Identify which cell holds the provided text, then report its (x, y) central coordinate. 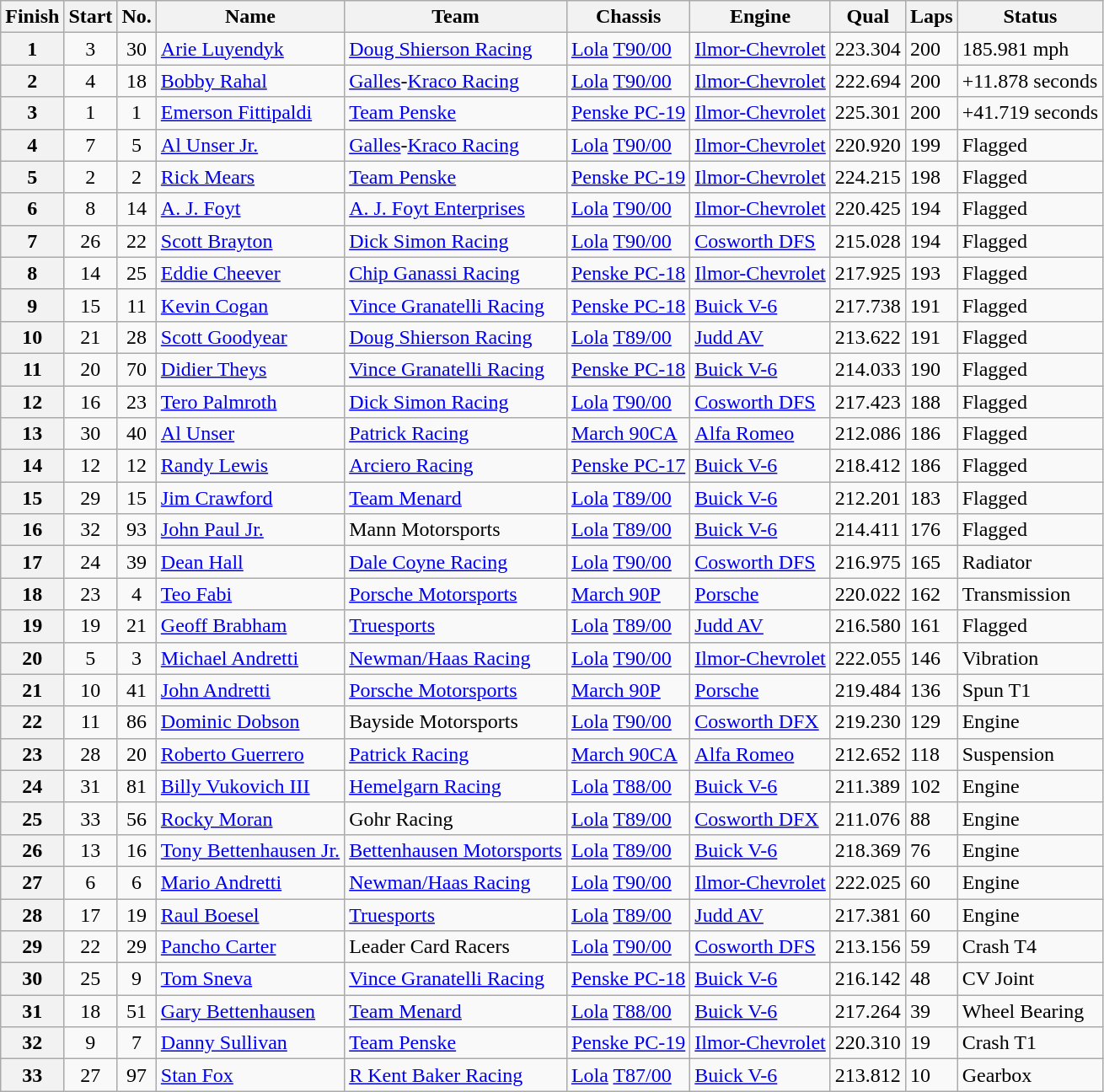
48 (931, 979)
Qual (868, 17)
70 (137, 369)
Lola T87/00 (628, 1075)
224.215 (868, 177)
217.264 (868, 1011)
Chip Ganassi Racing (456, 273)
Mann Motorsports (456, 530)
Name (249, 17)
Roberto Guerrero (249, 754)
225.301 (868, 113)
Team (456, 17)
129 (931, 722)
146 (931, 658)
88 (931, 818)
81 (137, 786)
216.580 (868, 626)
Geoff Brabham (249, 626)
213.812 (868, 1075)
Pancho Carter (249, 947)
183 (931, 498)
Gary Bettenhausen (249, 1011)
A. J. Foyt Enterprises (456, 209)
Arie Luyendyk (249, 49)
Tom Sneva (249, 979)
219.484 (868, 690)
97 (137, 1075)
188 (931, 402)
40 (137, 434)
John Andretti (249, 690)
A. J. Foyt (249, 209)
Scott Brayton (249, 241)
218.412 (868, 466)
213.622 (868, 337)
220.425 (868, 209)
Start (91, 17)
Dale Coyne Racing (456, 562)
Bayside Motorsports (456, 722)
118 (931, 754)
59 (931, 947)
John Paul Jr. (249, 530)
222.055 (868, 658)
193 (931, 273)
Laps (931, 17)
Dean Hall (249, 562)
Crash T4 (1030, 947)
223.304 (868, 49)
165 (931, 562)
Scott Goodyear (249, 337)
198 (931, 177)
51 (137, 1011)
214.033 (868, 369)
Bobby Rahal (249, 81)
Status (1030, 17)
Dominic Dobson (249, 722)
213.156 (868, 947)
93 (137, 530)
190 (931, 369)
Hemelgarn Racing (456, 786)
76 (931, 850)
Danny Sullivan (249, 1043)
CV Joint (1030, 979)
86 (137, 722)
222.694 (868, 81)
212.086 (868, 434)
Crash T1 (1030, 1043)
162 (931, 594)
Mario Andretti (249, 882)
Jim Crawford (249, 498)
Rick Mears (249, 177)
212.652 (868, 754)
Tero Palmroth (249, 402)
Billy Vukovich III (249, 786)
Michael Andretti (249, 658)
41 (137, 690)
217.381 (868, 914)
212.201 (868, 498)
220.310 (868, 1043)
161 (931, 626)
211.389 (868, 786)
56 (137, 818)
Arciero Racing (456, 466)
Stan Fox (249, 1075)
Tony Bettenhausen Jr. (249, 850)
102 (931, 786)
Leader Card Racers (456, 947)
217.925 (868, 273)
R Kent Baker Racing (456, 1075)
217.423 (868, 402)
Randy Lewis (249, 466)
Kevin Cogan (249, 305)
Bettenhausen Motorsports (456, 850)
Raul Boesel (249, 914)
Chassis (628, 17)
211.076 (868, 818)
215.028 (868, 241)
Al Unser Jr. (249, 145)
Al Unser (249, 434)
Teo Fabi (249, 594)
No. (137, 17)
+11.878 seconds (1030, 81)
176 (931, 530)
217.738 (868, 305)
Suspension (1030, 754)
220.022 (868, 594)
220.920 (868, 145)
136 (931, 690)
Eddie Cheever (249, 273)
Transmission (1030, 594)
Spun T1 (1030, 690)
216.975 (868, 562)
Didier Theys (249, 369)
Gohr Racing (456, 818)
Penske PC-17 (628, 466)
Emerson Fittipaldi (249, 113)
Gearbox (1030, 1075)
199 (931, 145)
219.230 (868, 722)
Finish (32, 17)
+41.719 seconds (1030, 113)
185.981 mph (1030, 49)
Radiator (1030, 562)
216.142 (868, 979)
218.369 (868, 850)
Vibration (1030, 658)
214.411 (868, 530)
222.025 (868, 882)
Rocky Moran (249, 818)
Wheel Bearing (1030, 1011)
